Locate the cell with the specified text and output its (X, Y) center coordinate. 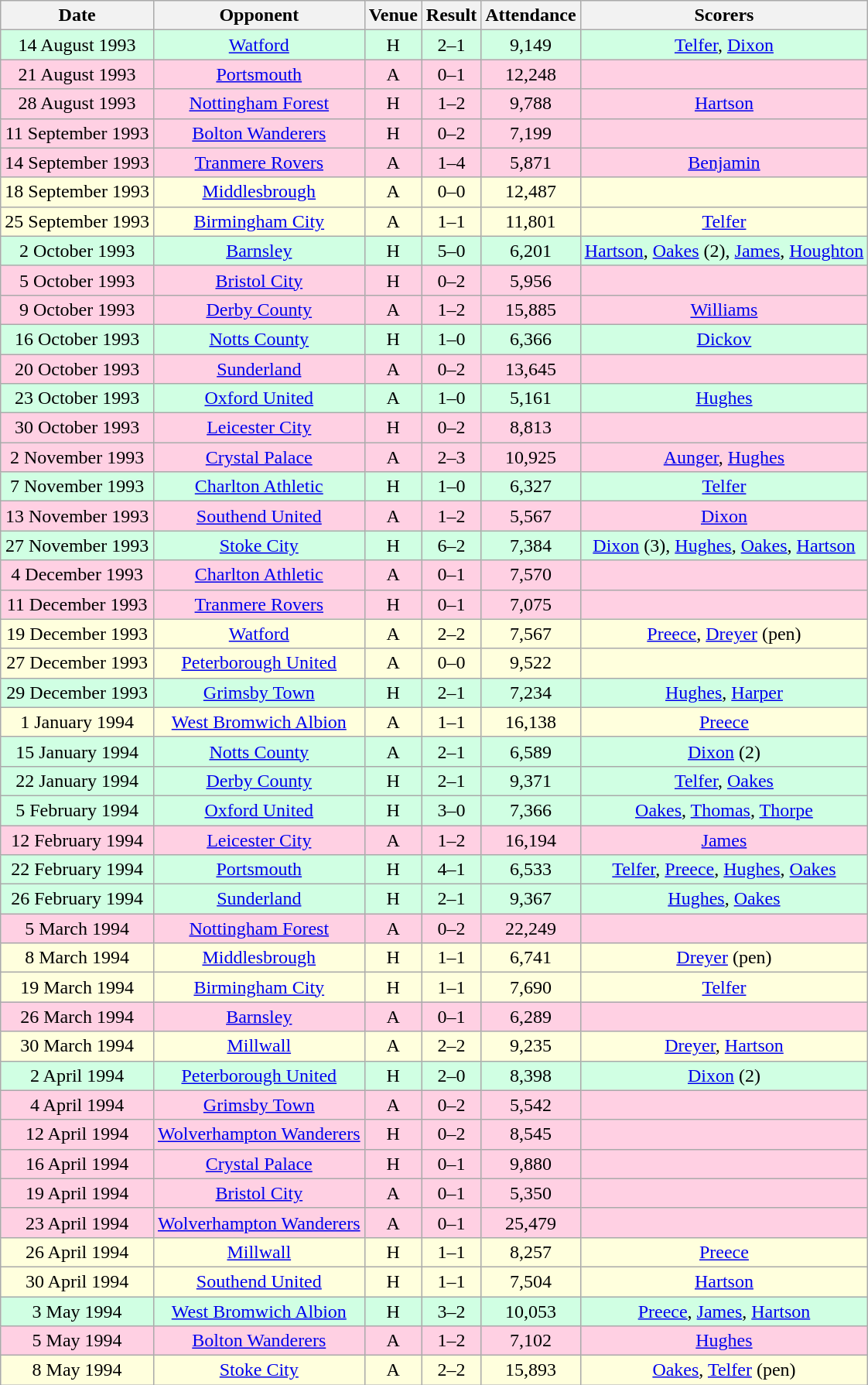
3–2 (451, 1311)
7,384 (531, 545)
Preece, James, Hartson (724, 1311)
Opponent (258, 15)
2 October 1993 (77, 251)
14 August 1993 (77, 45)
Telfer, Dixon (724, 45)
9,367 (531, 899)
12 April 1994 (77, 1134)
9,522 (531, 663)
Hughes, Oakes (724, 899)
25,479 (531, 1223)
23 October 1993 (77, 398)
12,248 (531, 74)
1 January 1994 (77, 722)
22 January 1994 (77, 781)
Benjamin (724, 162)
11 December 1993 (77, 604)
Result (451, 15)
Hartson, Oakes (2), James, Houghton (724, 251)
6,741 (531, 958)
8 March 1994 (77, 958)
5 March 1994 (77, 928)
30 March 1994 (77, 1046)
7 November 1993 (77, 487)
Dreyer, Hartson (724, 1046)
4 April 1994 (77, 1105)
27 November 1993 (77, 545)
8,813 (531, 428)
14 September 1993 (77, 162)
6,366 (531, 339)
Dickov (724, 339)
12,487 (531, 192)
5,350 (531, 1193)
7,102 (531, 1341)
7,570 (531, 575)
7,504 (531, 1281)
7,690 (531, 987)
2–3 (451, 457)
10,925 (531, 457)
9,788 (531, 104)
10,053 (531, 1311)
Telfer, Preece, Hughes, Oakes (724, 870)
11,801 (531, 221)
Williams (724, 309)
5,161 (531, 398)
9,149 (531, 45)
22 February 1994 (77, 870)
5,567 (531, 516)
5,871 (531, 162)
13,645 (531, 369)
Oakes, Thomas, Thorpe (724, 810)
15 January 1994 (77, 751)
9,880 (531, 1164)
2 November 1993 (77, 457)
19 December 1993 (77, 634)
5,542 (531, 1105)
Scorers (724, 15)
6,589 (531, 751)
16,194 (531, 840)
Aunger, Hughes (724, 457)
30 October 1993 (77, 428)
9,371 (531, 781)
James (724, 840)
Attendance (531, 15)
16 April 1994 (77, 1164)
6,201 (531, 251)
15,893 (531, 1370)
8 May 1994 (77, 1370)
28 August 1993 (77, 104)
5,956 (531, 280)
6–2 (451, 545)
Dixon (724, 516)
5 February 1994 (77, 810)
11 September 1993 (77, 133)
26 April 1994 (77, 1252)
15,885 (531, 309)
Telfer, Oakes (724, 781)
Dreyer (pen) (724, 958)
5 May 1994 (77, 1341)
16 October 1993 (77, 339)
18 September 1993 (77, 192)
19 March 1994 (77, 987)
3–0 (451, 810)
7,567 (531, 634)
4–1 (451, 870)
8,545 (531, 1134)
6,327 (531, 487)
30 April 1994 (77, 1281)
6,289 (531, 1017)
23 April 1994 (77, 1223)
Venue (393, 15)
12 February 1994 (77, 840)
Hughes, Harper (724, 692)
Date (77, 15)
1–4 (451, 162)
26 February 1994 (77, 899)
20 October 1993 (77, 369)
5 October 1993 (77, 280)
2 April 1994 (77, 1076)
4 December 1993 (77, 575)
25 September 1993 (77, 221)
6,533 (531, 870)
21 August 1993 (77, 74)
7,199 (531, 133)
9 October 1993 (77, 309)
27 December 1993 (77, 663)
3 May 1994 (77, 1311)
2–0 (451, 1076)
8,257 (531, 1252)
13 November 1993 (77, 516)
19 April 1994 (77, 1193)
29 December 1993 (77, 692)
7,234 (531, 692)
7,366 (531, 810)
Dixon (3), Hughes, Oakes, Hartson (724, 545)
5–0 (451, 251)
16,138 (531, 722)
8,398 (531, 1076)
7,075 (531, 604)
9,235 (531, 1046)
26 March 1994 (77, 1017)
22,249 (531, 928)
Oakes, Telfer (pen) (724, 1370)
Preece, Dreyer (pen) (724, 634)
